Locate the cell with the specified text and output its [x, y] center coordinate. 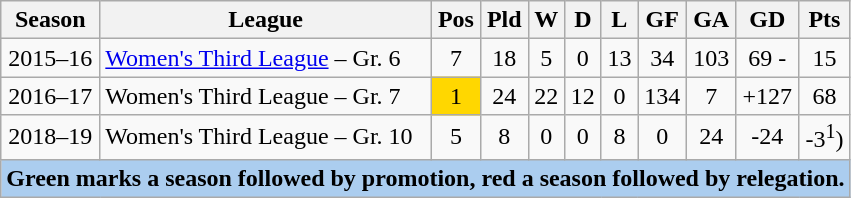
-24 [768, 138]
Pts [824, 20]
GF [662, 20]
Women's Third League – Gr. 10 [266, 138]
League [266, 20]
2016–17 [50, 96]
18 [504, 58]
W [546, 20]
+127 [768, 96]
12 [584, 96]
68 [824, 96]
2015–16 [50, 58]
Green marks a season followed by promotion, red a season followed by relegation. [426, 178]
13 [620, 58]
Women's Third League – Gr. 7 [266, 96]
2018–19 [50, 138]
GD [768, 20]
L [620, 20]
Pld [504, 20]
22 [546, 96]
-31) [824, 138]
1 [456, 96]
GA [712, 20]
69 - [768, 58]
34 [662, 58]
15 [824, 58]
Women's Third League – Gr. 6 [266, 58]
Pos [456, 20]
D [584, 20]
103 [712, 58]
Season [50, 20]
134 [662, 96]
